From the cell containing the given text, extract its center point as [X, Y] coordinate. 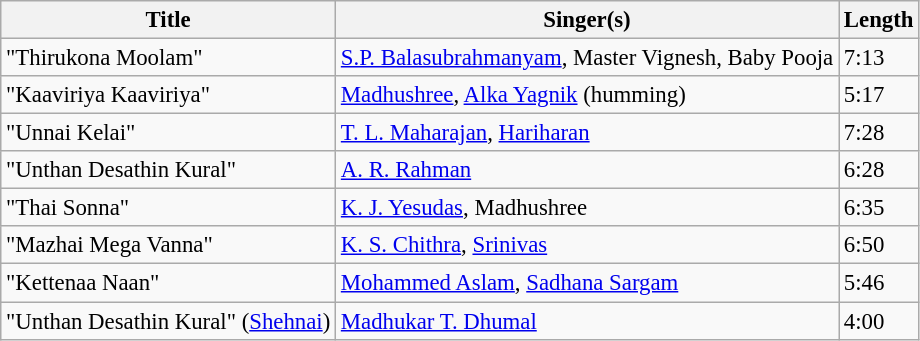
5:17 [879, 95]
4:00 [879, 321]
"Mazhai Mega Vanna" [168, 245]
Madhushree, Alka Yagnik (humming) [588, 95]
"Thirukona Moolam" [168, 58]
7:13 [879, 58]
"Kaaviriya Kaaviriya" [168, 95]
T. L. Maharajan, Hariharan [588, 133]
Title [168, 20]
"Unnai Kelai" [168, 133]
7:28 [879, 133]
6:28 [879, 170]
Madhukar T. Dhumal [588, 321]
6:50 [879, 245]
"Unthan Desathin Kural" (Shehnai) [168, 321]
Singer(s) [588, 20]
K. S. Chithra, Srinivas [588, 245]
"Thai Sonna" [168, 208]
5:46 [879, 283]
K. J. Yesudas, Madhushree [588, 208]
6:35 [879, 208]
A. R. Rahman [588, 170]
"Unthan Desathin Kural" [168, 170]
S.P. Balasubrahmanyam, Master Vignesh, Baby Pooja [588, 58]
Mohammed Aslam, Sadhana Sargam [588, 283]
Length [879, 20]
"Kettenaa Naan" [168, 283]
